Extract the [X, Y] coordinate from the center of the cell holding the provided text.  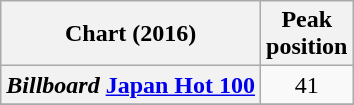
Peakposition [307, 34]
Chart (2016) [131, 34]
Billboard Japan Hot 100 [131, 85]
41 [307, 85]
